Pinpoint the cell where the given text exists, returning its [x, y] midpoint coordinate. 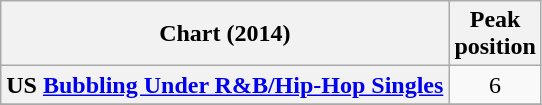
Chart (2014) [225, 34]
US Bubbling Under R&B/Hip-Hop Singles [225, 85]
6 [495, 85]
Peakposition [495, 34]
